For the text-containing cell, return its midpoint in (X, Y) coordinate format. 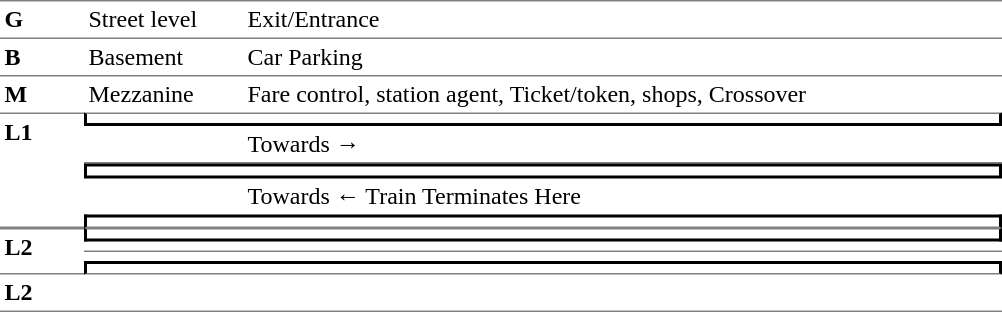
Towards → (622, 145)
Exit/Entrance (622, 20)
M (42, 94)
Basement (164, 58)
Mezzanine (164, 94)
Street level (164, 20)
Car Parking (622, 58)
B (42, 58)
Towards ← Train Terminates Here (622, 196)
Fare control, station agent, Ticket/token, shops, Crossover (622, 94)
L1 (42, 170)
G (42, 20)
